Find where the given text appears and provide that cell's center as [X, Y] coordinate. 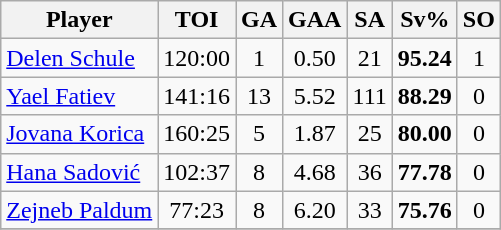
SO [478, 20]
SA [370, 20]
77:23 [197, 210]
160:25 [197, 134]
Player [80, 20]
21 [370, 58]
77.78 [424, 172]
Yael Fatiev [80, 96]
88.29 [424, 96]
GA [260, 20]
0.50 [315, 58]
33 [370, 210]
120:00 [197, 58]
36 [370, 172]
Delen Schule [80, 58]
111 [370, 96]
5 [260, 134]
Jovana Korica [80, 134]
75.76 [424, 210]
4.68 [315, 172]
80.00 [424, 134]
Zejneb Paldum [80, 210]
13 [260, 96]
Hana Sadović [80, 172]
5.52 [315, 96]
Sv% [424, 20]
25 [370, 134]
102:37 [197, 172]
6.20 [315, 210]
141:16 [197, 96]
1.87 [315, 134]
95.24 [424, 58]
GAA [315, 20]
TOI [197, 20]
